Identify which cell holds the provided text, then report its [X, Y] central coordinate. 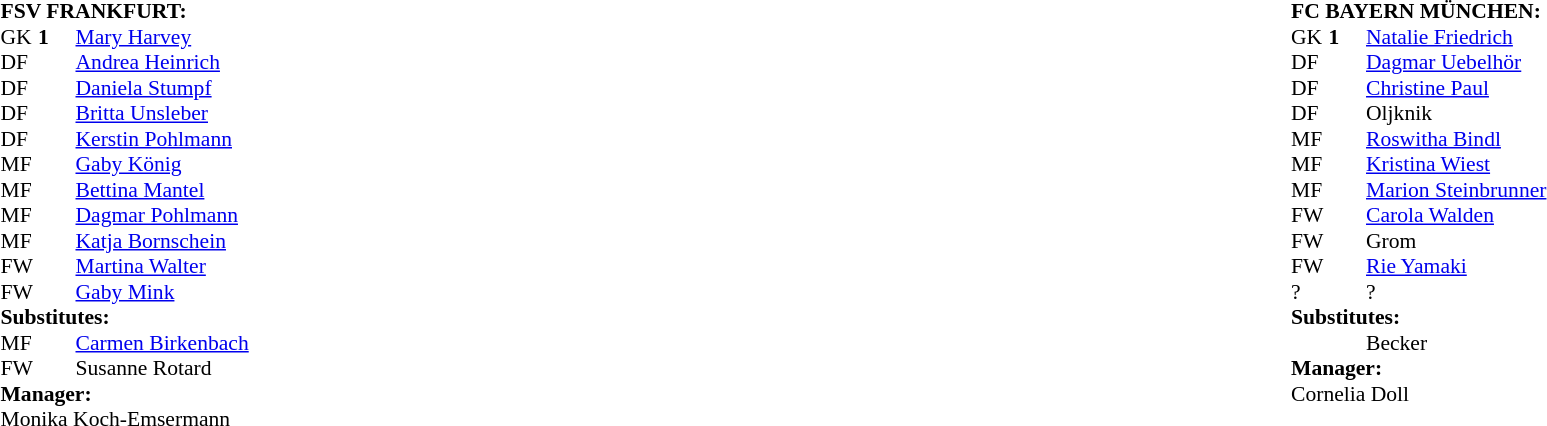
Natalie Friedrich [1456, 37]
Susanne Rotard [162, 369]
Cornelia Doll [1418, 394]
Andrea Heinrich [162, 63]
Mary Harvey [162, 37]
Roswitha Bindl [1456, 139]
Dagmar Uebelhör [1456, 63]
Bettina Mantel [162, 190]
Becker [1456, 343]
Rie Yamaki [1456, 267]
Oljknik [1456, 113]
Gaby Mink [162, 292]
Carmen Birkenbach [162, 343]
Grom [1456, 241]
Carola Walden [1456, 215]
Marion Steinbrunner [1456, 190]
Gaby König [162, 165]
Katja Bornschein [162, 241]
Kristina Wiest [1456, 165]
Martina Walter [162, 267]
Daniela Stumpf [162, 88]
Britta Unsleber [162, 113]
Dagmar Pohlmann [162, 215]
Christine Paul [1456, 88]
Kerstin Pohlmann [162, 139]
